Provide the [x, y] coordinate of the cell's center where the given text is located.  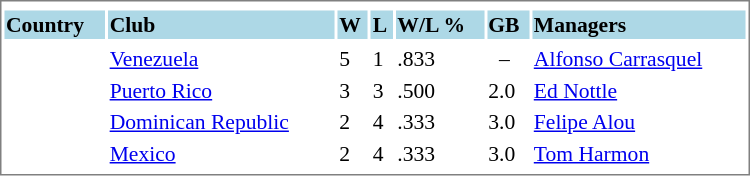
Club [222, 24]
Dominican Republic [222, 122]
.833 [440, 59]
Felipe Alou [638, 122]
Venezuela [222, 59]
Puerto Rico [222, 90]
W/L % [440, 24]
Mexico [222, 154]
.500 [440, 90]
L [382, 24]
1 [382, 59]
2.0 [508, 90]
Country [54, 24]
Alfonso Carrasquel [638, 59]
Ed Nottle [638, 90]
5 [354, 59]
W [354, 24]
GB [508, 24]
Tom Harmon [638, 154]
Managers [638, 24]
– [508, 59]
